Output the [X, Y] coordinate of the center of the cell containing the given text.  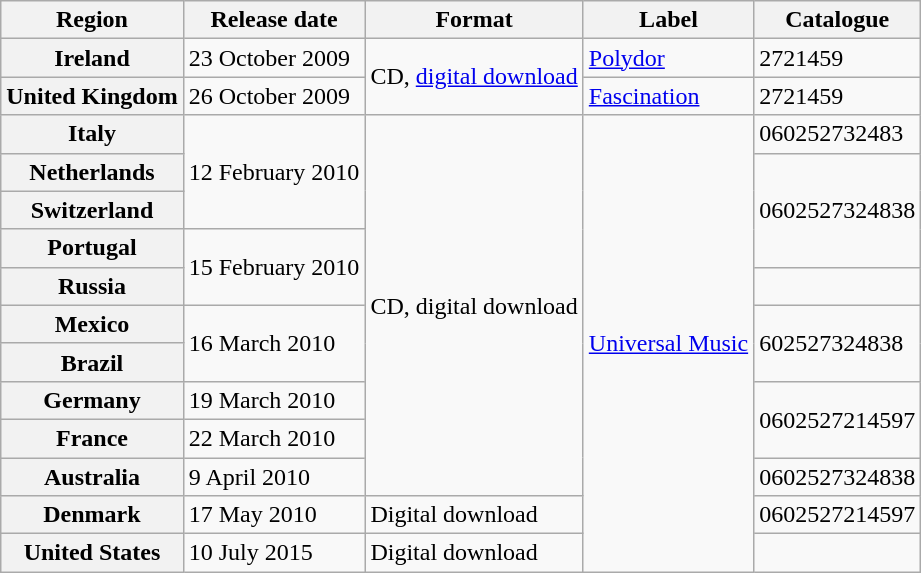
Switzerland [92, 210]
Fascination [668, 96]
Label [668, 20]
France [92, 438]
Portugal [92, 248]
Russia [92, 286]
26 October 2009 [274, 96]
12 February 2010 [274, 172]
Polydor [668, 58]
Italy [92, 134]
23 October 2009 [274, 58]
Catalogue [838, 20]
Mexico [92, 324]
Brazil [92, 362]
Release date [274, 20]
Germany [92, 400]
16 March 2010 [274, 343]
19 March 2010 [274, 400]
15 February 2010 [274, 267]
United Kingdom [92, 96]
United States [92, 553]
10 July 2015 [274, 553]
Australia [92, 477]
602527324838 [838, 343]
9 April 2010 [274, 477]
Ireland [92, 58]
17 May 2010 [274, 515]
Format [474, 20]
Universal Music [668, 344]
Denmark [92, 515]
22 March 2010 [274, 438]
Netherlands [92, 172]
060252732483 [838, 134]
Region [92, 20]
